Return (x, y) of the center of cell containing provided text 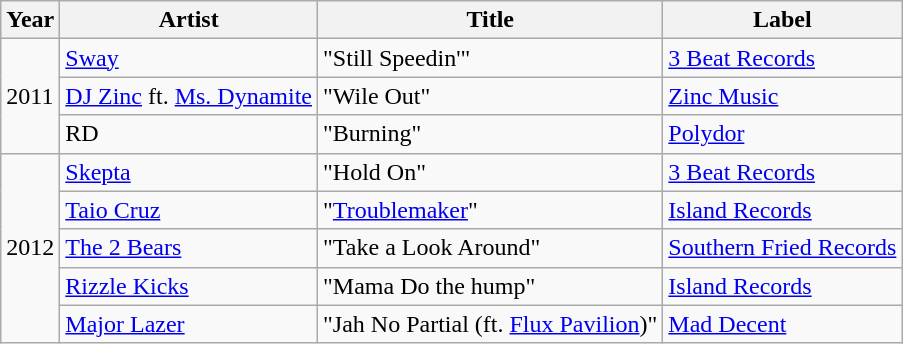
Major Lazer (189, 324)
Skepta (189, 172)
Artist (189, 20)
DJ Zinc ft. Ms. Dynamite (189, 96)
Polydor (782, 134)
The 2 Bears (189, 248)
"Burning" (490, 134)
Zinc Music (782, 96)
Year (30, 20)
"Still Speedin'" (490, 58)
Southern Fried Records (782, 248)
"Take a Look Around" (490, 248)
RD (189, 134)
2012 (30, 248)
2011 (30, 96)
Sway (189, 58)
"Troublemaker" (490, 210)
Mad Decent (782, 324)
"Wile Out" (490, 96)
"Hold On" (490, 172)
Taio Cruz (189, 210)
Rizzle Kicks (189, 286)
"Jah No Partial (ft. Flux Pavilion)" (490, 324)
"Mama Do the hump" (490, 286)
Label (782, 20)
Title (490, 20)
